Output the [x, y] coordinate of the center of the cell containing the given text.  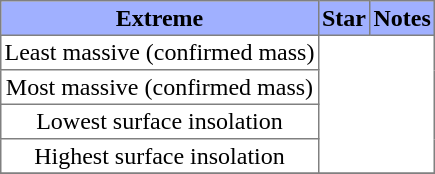
Least massive (confirmed mass) [160, 52]
Notes [402, 18]
Highest surface insolation [160, 156]
Most massive (confirmed mass) [160, 87]
Lowest surface insolation [160, 121]
Star [344, 18]
Extreme [160, 18]
